Extract the [X, Y] coordinate from the center of the cell holding the provided text.  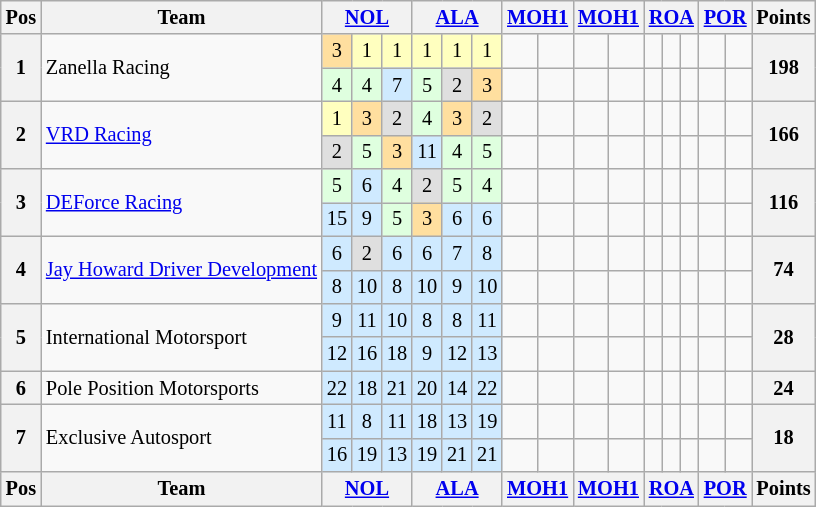
DEForce Racing [182, 202]
Zanella Racing [182, 68]
Pole Position Motorsports [182, 388]
24 [784, 388]
166 [784, 134]
International Motorsport [182, 336]
74 [784, 270]
VRD Racing [182, 134]
Exclusive Autosport [182, 438]
15 [337, 219]
14 [457, 388]
20 [427, 388]
198 [784, 68]
116 [784, 202]
Jay Howard Driver Development [182, 270]
28 [784, 336]
